Identify which cell holds the provided text, then report its [X, Y] central coordinate. 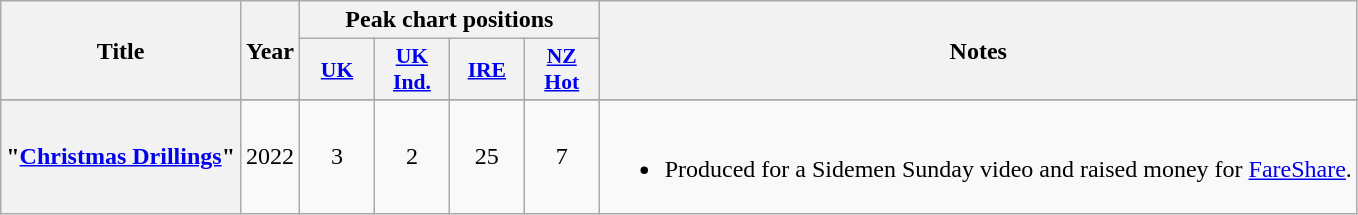
NZHot [562, 70]
25 [486, 156]
"Christmas Drillings" [121, 156]
Notes [978, 50]
UK [338, 70]
Peak chart positions [450, 20]
3 [338, 156]
Title [121, 50]
Year [270, 50]
2 [412, 156]
UKInd. [412, 70]
IRE [486, 70]
2022 [270, 156]
7 [562, 156]
Produced for a Sidemen Sunday video and raised money for FareShare. [978, 156]
